Provide the [x, y] coordinate of the cell's center where the given text is located.  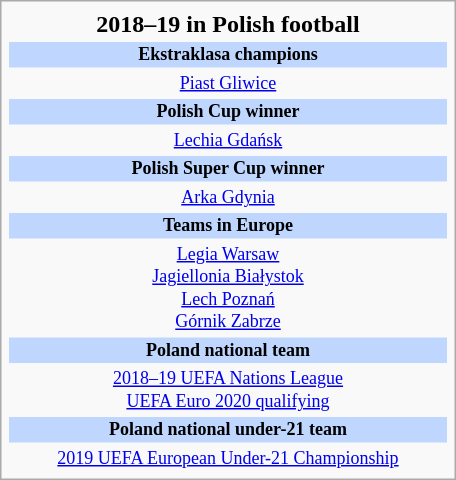
Lechia Gdańsk [228, 141]
Poland national under-21 team [228, 430]
Polish Cup winner [228, 112]
Polish Super Cup winner [228, 169]
Arka Gdynia [228, 198]
Piast Gliwice [228, 84]
Legia WarsawJagiellonia BiałystokLech PoznańGórnik Zabrze [228, 288]
Ekstraklasa champions [228, 55]
Poland national team [228, 351]
Teams in Europe [228, 226]
2019 UEFA European Under-21 Championship [228, 459]
2018–19 in Polish football [228, 24]
2018–19 UEFA Nations LeagueUEFA Euro 2020 qualifying [228, 390]
